Search for the cell housing the specified text and yield its [x, y] center coordinate. 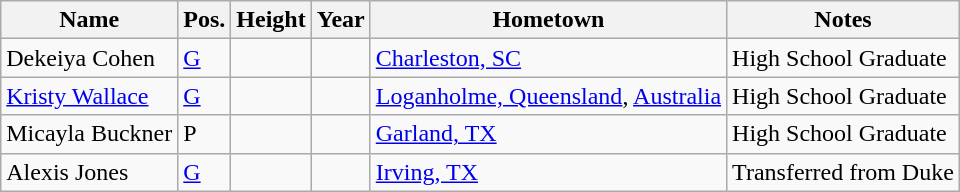
Charleston, SC [548, 58]
Dekeiya Cohen [90, 58]
Notes [844, 20]
Alexis Jones [90, 172]
Name [90, 20]
Year [340, 20]
Height [271, 20]
Irving, TX [548, 172]
Transferred from Duke [844, 172]
Loganholme, Queensland, Australia [548, 96]
P [204, 134]
Kristy Wallace [90, 96]
Pos. [204, 20]
Micayla Buckner [90, 134]
Hometown [548, 20]
Garland, TX [548, 134]
